Return [X, Y] of the center of cell containing provided text 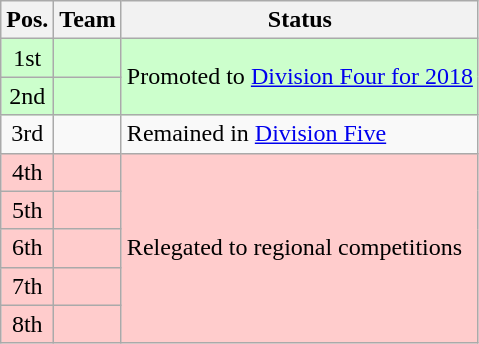
Team [88, 20]
4th [28, 172]
Pos. [28, 20]
2nd [28, 96]
Status [300, 20]
Remained in Division Five [300, 134]
6th [28, 248]
3rd [28, 134]
7th [28, 286]
Relegated to regional competitions [300, 248]
Promoted to Division Four for 2018 [300, 77]
1st [28, 58]
5th [28, 210]
8th [28, 324]
